Provide the [X, Y] coordinate of the cell's center where the given text is located.  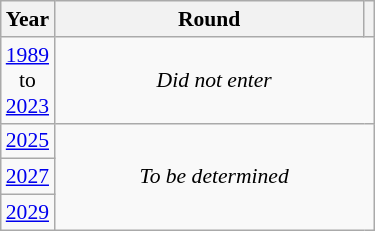
2025 [28, 141]
2029 [28, 213]
To be determined [214, 176]
Did not enter [214, 80]
1989to2023 [28, 80]
Year [28, 19]
Round [209, 19]
2027 [28, 177]
